Provide the (x, y) coordinate of the cell's center where the given text is located.  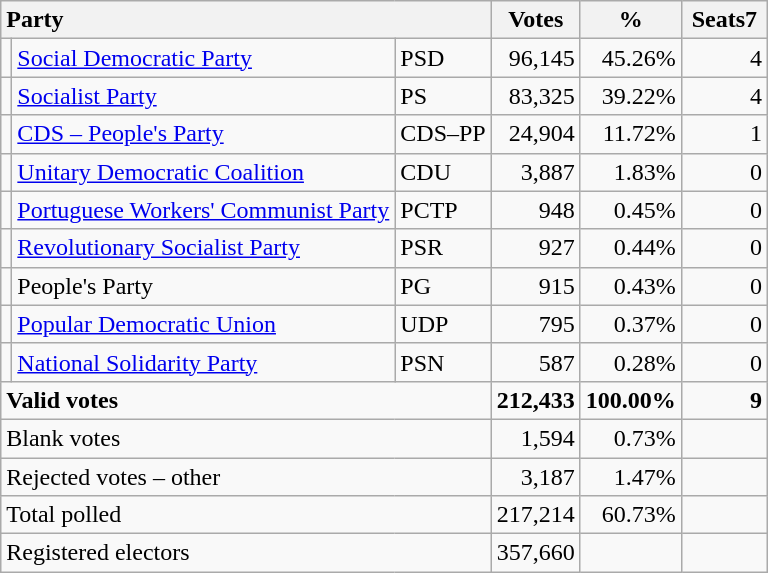
Seats7 (724, 20)
CDS – People's Party (204, 134)
% (630, 20)
3,887 (536, 172)
PSN (443, 362)
1 (724, 134)
915 (536, 286)
CDS–PP (443, 134)
9 (724, 400)
948 (536, 210)
UDP (443, 324)
100.00% (630, 400)
0.45% (630, 210)
CDU (443, 172)
0.28% (630, 362)
39.22% (630, 96)
927 (536, 248)
Socialist Party (204, 96)
587 (536, 362)
0.43% (630, 286)
60.73% (630, 515)
Total polled (246, 515)
1,594 (536, 438)
45.26% (630, 58)
PSR (443, 248)
Valid votes (246, 400)
11.72% (630, 134)
Social Democratic Party (204, 58)
Registered electors (246, 553)
Party (246, 20)
83,325 (536, 96)
357,660 (536, 553)
Votes (536, 20)
PG (443, 286)
Popular Democratic Union (204, 324)
Rejected votes – other (246, 477)
PSD (443, 58)
National Solidarity Party (204, 362)
24,904 (536, 134)
96,145 (536, 58)
People's Party (204, 286)
Blank votes (246, 438)
0.37% (630, 324)
Unitary Democratic Coalition (204, 172)
0.73% (630, 438)
Revolutionary Socialist Party (204, 248)
PS (443, 96)
1.47% (630, 477)
0.44% (630, 248)
795 (536, 324)
PCTP (443, 210)
217,214 (536, 515)
212,433 (536, 400)
Portuguese Workers' Communist Party (204, 210)
1.83% (630, 172)
3,187 (536, 477)
